Detect which cell encompasses the target text, then output its (X, Y) center coordinate. 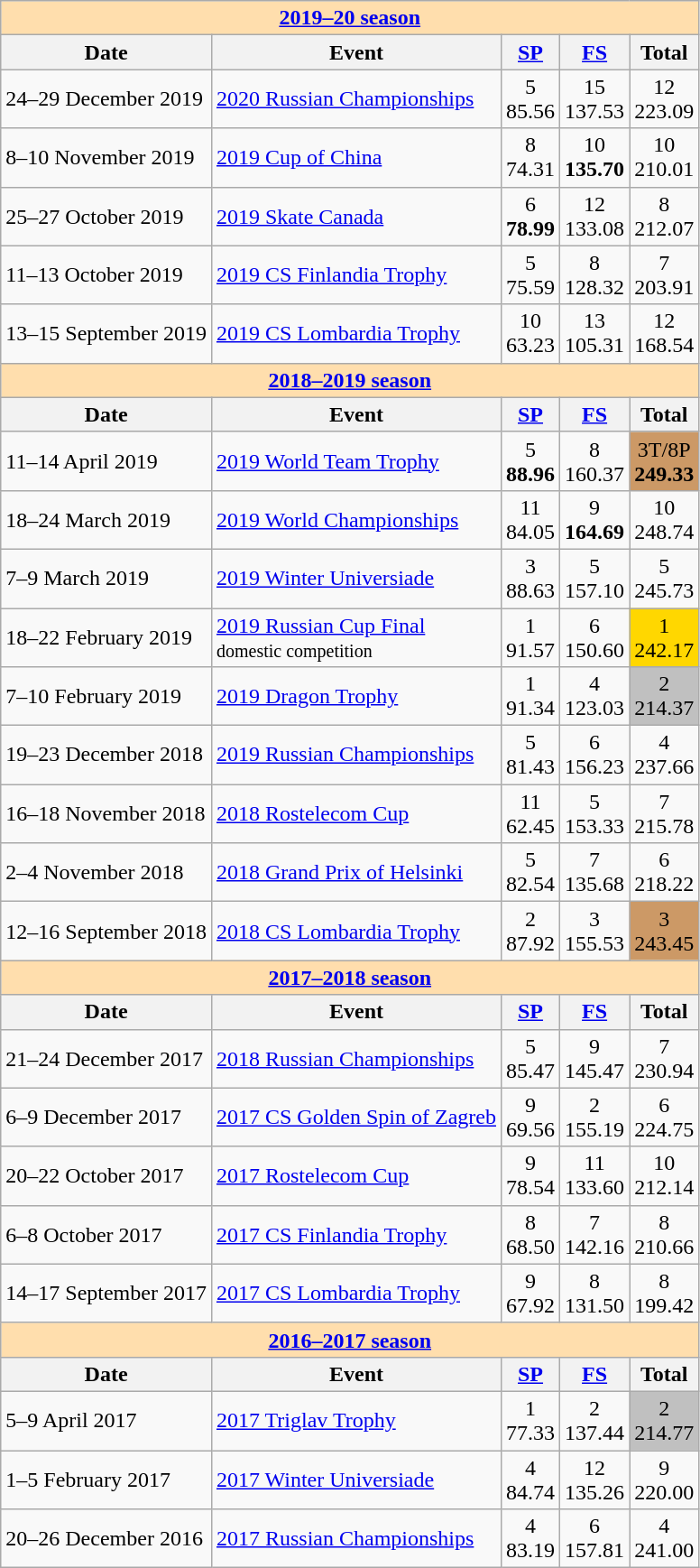
4 83.19 (530, 1538)
12 133.08 (595, 217)
10 63.23 (530, 334)
8 160.37 (595, 460)
7 135.68 (595, 872)
20–22 October 2017 (106, 1175)
1 77.33 (530, 1421)
6 224.75 (664, 1118)
3T/8P 249.33 (664, 460)
2018–2019 season (350, 380)
9 145.47 (595, 1058)
7 142.16 (595, 1235)
8 74.31 (530, 157)
2019 Russian Cup Final domestic competition (355, 637)
6 156.23 (595, 755)
3 88.63 (530, 578)
3 243.45 (664, 932)
2016–2017 season (350, 1340)
2 214.77 (664, 1421)
9 67.92 (530, 1293)
1 91.57 (530, 637)
5 82.54 (530, 872)
2018 Rostelecom Cup (355, 814)
10 210.01 (664, 157)
2019 Dragon Trophy (355, 697)
18–22 February 2019 (106, 637)
2017 CS Lombardia Trophy (355, 1293)
2019 World Team Trophy (355, 460)
7–10 February 2019 (106, 697)
8 212.07 (664, 217)
10 135.70 (595, 157)
9 78.54 (530, 1175)
5 245.73 (664, 578)
11 84.05 (530, 520)
1–5 February 2017 (106, 1479)
5 75.59 (530, 274)
7 215.78 (664, 814)
5 88.96 (530, 460)
18–24 March 2019 (106, 520)
5 85.47 (530, 1058)
9 220.00 (664, 1479)
1 242.17 (664, 637)
14–17 September 2017 (106, 1293)
7 230.94 (664, 1058)
25–27 October 2019 (106, 217)
19–23 December 2018 (106, 755)
16–18 November 2018 (106, 814)
2018 Russian Championships (355, 1058)
7 203.91 (664, 274)
2018 CS Lombardia Trophy (355, 932)
8 199.42 (664, 1293)
4 237.66 (664, 755)
6 150.60 (595, 637)
2019 CS Lombardia Trophy (355, 334)
3 155.53 (595, 932)
11–13 October 2019 (106, 274)
2 87.92 (530, 932)
7–9 March 2019 (106, 578)
10 212.14 (664, 1175)
2018 Grand Prix of Helsinki (355, 872)
2017 Rostelecom Cup (355, 1175)
10 248.74 (664, 520)
5 153.33 (595, 814)
21–24 December 2017 (106, 1058)
9 69.56 (530, 1118)
6 78.99 (530, 217)
11 133.60 (595, 1175)
2 137.44 (595, 1421)
2017 Winter Universiade (355, 1479)
2019 CS Finlandia Trophy (355, 274)
11–14 April 2019 (106, 460)
6–8 October 2017 (106, 1235)
8 210.66 (664, 1235)
13–15 September 2019 (106, 334)
8–10 November 2019 (106, 157)
11 62.45 (530, 814)
12 223.09 (664, 99)
12–16 September 2018 (106, 932)
4 84.74 (530, 1479)
20–26 December 2016 (106, 1538)
8 128.32 (595, 274)
2–4 November 2018 (106, 872)
5 157.10 (595, 578)
2019 Cup of China (355, 157)
5–9 April 2017 (106, 1421)
4 241.00 (664, 1538)
5 81.43 (530, 755)
2017–2018 season (350, 978)
5 85.56 (530, 99)
2 214.37 (664, 697)
12 135.26 (595, 1479)
2017 CS Finlandia Trophy (355, 1235)
13 105.31 (595, 334)
24–29 December 2019 (106, 99)
2020 Russian Championships (355, 99)
2019–20 season (350, 18)
9 164.69 (595, 520)
2019 World Championships (355, 520)
8 68.50 (530, 1235)
2017 CS Golden Spin of Zagreb (355, 1118)
2017 Russian Championships (355, 1538)
2017 Triglav Trophy (355, 1421)
6 157.81 (595, 1538)
2019 Winter Universiade (355, 578)
6 218.22 (664, 872)
2019 Skate Canada (355, 217)
12 168.54 (664, 334)
4 123.03 (595, 697)
1 91.34 (530, 697)
2 155.19 (595, 1118)
8 131.50 (595, 1293)
2019 Russian Championships (355, 755)
6–9 December 2017 (106, 1118)
15 137.53 (595, 99)
